Identify which cell holds the provided text, then report its (x, y) central coordinate. 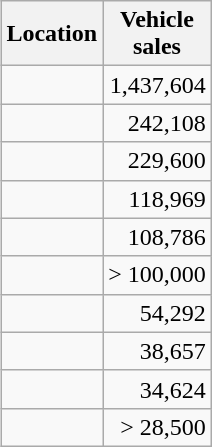
38,657 (158, 351)
1,437,604 (158, 85)
118,969 (158, 199)
Location (52, 34)
229,600 (158, 161)
Vehiclesales (158, 34)
> 28,500 (158, 427)
54,292 (158, 313)
> 100,000 (158, 275)
242,108 (158, 123)
108,786 (158, 237)
34,624 (158, 389)
